Find where the given text appears and provide that cell's center as [x, y] coordinate. 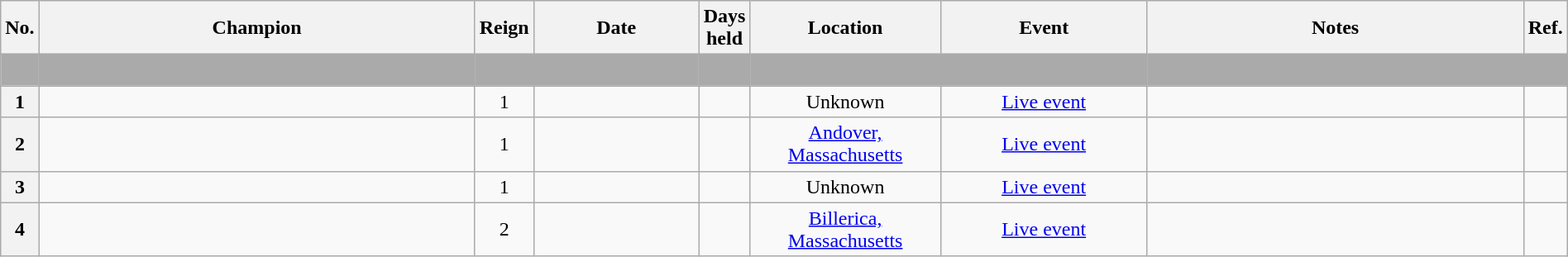
Reign [504, 28]
Location [845, 28]
3 [20, 187]
Billerica, Massachusetts [845, 230]
Event [1044, 28]
Days held [724, 28]
4 [20, 230]
Ref. [1545, 28]
Notes [1335, 28]
No. [20, 28]
Champion [256, 28]
Andover, Massachusetts [845, 144]
Date [616, 28]
